Detect which cell encompasses the target text, then output its (x, y) center coordinate. 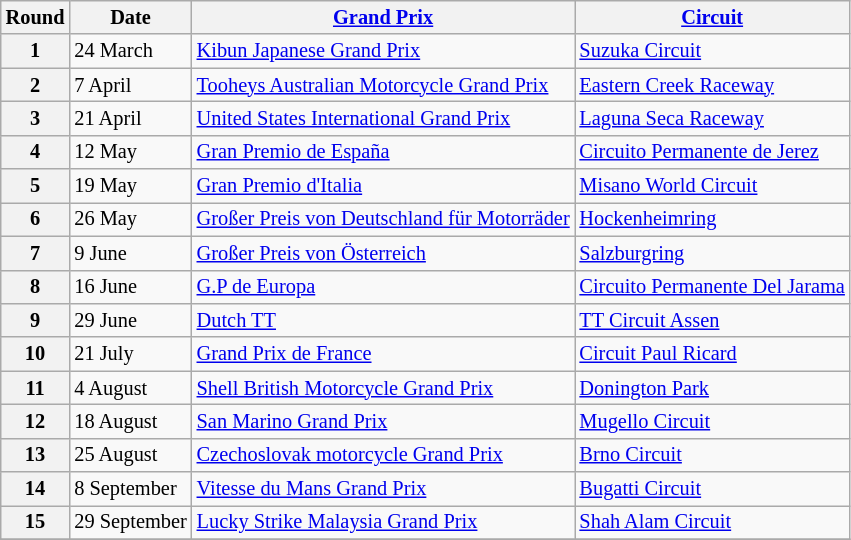
6 (36, 219)
San Marino Grand Prix (384, 421)
Circuito Permanente de Jerez (712, 152)
G.P de Europa (384, 287)
Salzburgring (712, 253)
Czechoslovak motorcycle Grand Prix (384, 455)
Suzuka Circuit (712, 51)
26 May (130, 219)
Bugatti Circuit (712, 489)
24 March (130, 51)
Misano World Circuit (712, 186)
15 (36, 522)
Grand Prix de France (384, 354)
12 (36, 421)
Brno Circuit (712, 455)
Tooheys Australian Motorcycle Grand Prix (384, 85)
9 (36, 320)
Mugello Circuit (712, 421)
19 May (130, 186)
Round (36, 17)
United States International Grand Prix (384, 118)
Donington Park (712, 388)
TT Circuit Assen (712, 320)
4 August (130, 388)
Gran Premio d'Italia (384, 186)
7 (36, 253)
10 (36, 354)
5 (36, 186)
Date (130, 17)
18 August (130, 421)
Großer Preis von Deutschland für Motorräder (384, 219)
11 (36, 388)
Laguna Seca Raceway (712, 118)
12 May (130, 152)
4 (36, 152)
Kibun Japanese Grand Prix (384, 51)
Circuit Paul Ricard (712, 354)
Shell British Motorcycle Grand Prix (384, 388)
14 (36, 489)
Gran Premio de España (384, 152)
Vitesse du Mans Grand Prix (384, 489)
Dutch TT (384, 320)
Circuit (712, 17)
13 (36, 455)
21 April (130, 118)
Hockenheimring (712, 219)
16 June (130, 287)
8 (36, 287)
25 August (130, 455)
2 (36, 85)
3 (36, 118)
Großer Preis von Österreich (384, 253)
29 September (130, 522)
29 June (130, 320)
Eastern Creek Raceway (712, 85)
21 July (130, 354)
9 June (130, 253)
Circuito Permanente Del Jarama (712, 287)
7 April (130, 85)
Lucky Strike Malaysia Grand Prix (384, 522)
8 September (130, 489)
Grand Prix (384, 17)
Shah Alam Circuit (712, 522)
1 (36, 51)
